Detect which cell encompasses the target text, then output its [x, y] center coordinate. 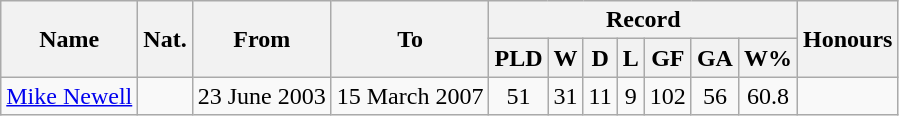
Mike Newell [70, 96]
To [410, 39]
56 [714, 96]
9 [630, 96]
W% [768, 58]
Honours [848, 39]
Record [644, 20]
W [566, 58]
60.8 [768, 96]
GF [668, 58]
PLD [518, 58]
L [630, 58]
102 [668, 96]
15 March 2007 [410, 96]
31 [566, 96]
11 [600, 96]
Name [70, 39]
D [600, 58]
From [262, 39]
Nat. [165, 39]
51 [518, 96]
23 June 2003 [262, 96]
GA [714, 58]
